Capture the cell that displays the provided text and extract its (X, Y) central coordinate. 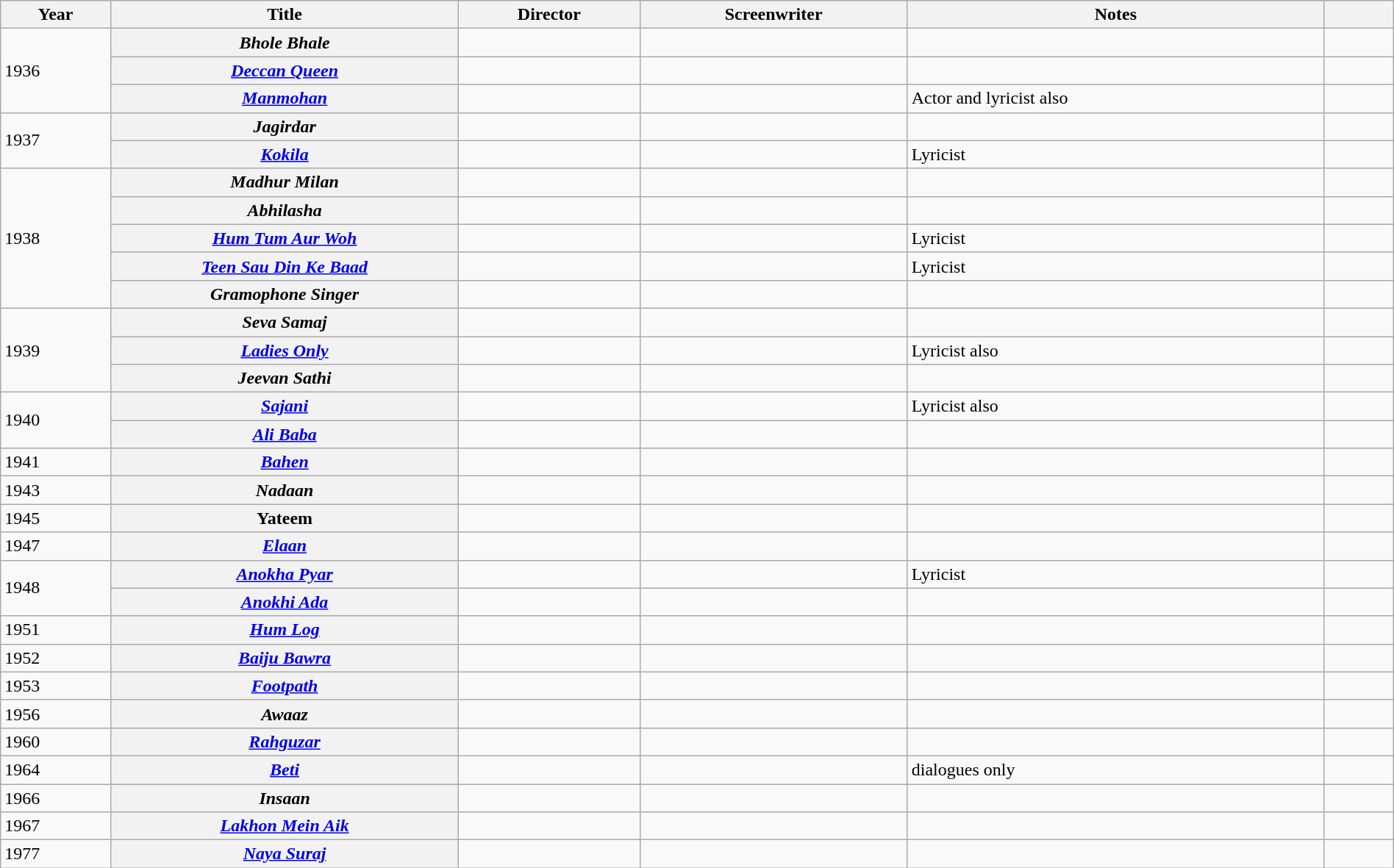
Manmohan (285, 98)
Baiju Bawra (285, 658)
1964 (56, 770)
Bahen (285, 462)
1952 (56, 658)
Awaaz (285, 714)
Hum Tum Aur Woh (285, 238)
Notes (1115, 15)
Title (285, 15)
1938 (56, 238)
Gramophone Singer (285, 294)
Abhilasha (285, 210)
1953 (56, 686)
Director (549, 15)
1937 (56, 140)
1951 (56, 630)
dialogues only (1115, 770)
1945 (56, 518)
Ali Baba (285, 434)
Jeevan Sathi (285, 379)
Sajani (285, 406)
Lakhon Mein Aik (285, 826)
1939 (56, 350)
Nadaan (285, 490)
1956 (56, 714)
1966 (56, 797)
1967 (56, 826)
Anokha Pyar (285, 574)
Ladies Only (285, 351)
Seva Samaj (285, 322)
Madhur Milan (285, 182)
Year (56, 15)
Naya Suraj (285, 854)
Screenwriter (773, 15)
Teen Sau Din Ke Baad (285, 266)
1948 (56, 588)
Rahguzar (285, 742)
Beti (285, 770)
1936 (56, 71)
1940 (56, 420)
1960 (56, 742)
1977 (56, 854)
Kokila (285, 154)
Hum Log (285, 630)
Insaan (285, 797)
1943 (56, 490)
1947 (56, 546)
Deccan Queen (285, 71)
1941 (56, 462)
Footpath (285, 686)
Yateem (285, 518)
Anokhi Ada (285, 602)
Jagirdar (285, 126)
Bhole Bhale (285, 43)
Elaan (285, 546)
Actor and lyricist also (1115, 98)
